Provide the [x, y] coordinate of the cell's center where the given text is located.  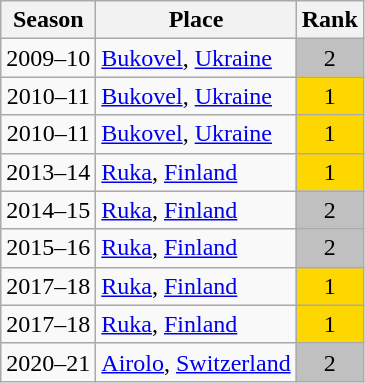
Rank [330, 20]
2020–21 [48, 362]
Season [48, 20]
2014–15 [48, 210]
2015–16 [48, 248]
Airolo, Switzerland [196, 362]
2013–14 [48, 172]
2009–10 [48, 58]
Place [196, 20]
